Extract the (x, y) coordinate from the center of the cell holding the provided text.  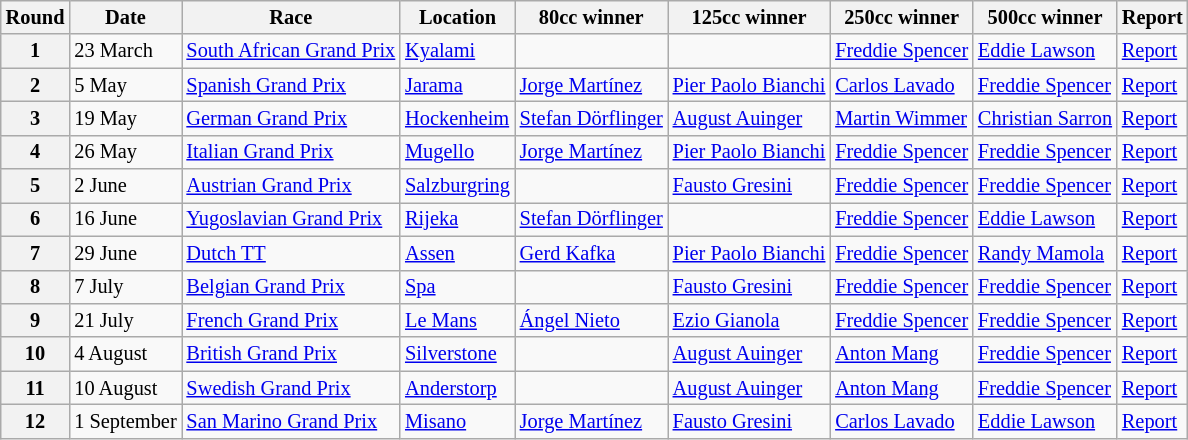
Jarama (458, 85)
Salzburgring (458, 186)
80cc winner (592, 17)
5 May (125, 85)
Hockenheim (458, 118)
2 June (125, 186)
Randy Mamola (1045, 253)
26 May (125, 152)
21 July (125, 320)
Ángel Nieto (592, 320)
12 (36, 421)
Misano (458, 421)
10 (36, 354)
Silverstone (458, 354)
16 June (125, 219)
French Grand Prix (292, 320)
7 (36, 253)
500cc winner (1045, 17)
Spa (458, 287)
Dutch TT (292, 253)
Italian Grand Prix (292, 152)
Gerd Kafka (592, 253)
23 March (125, 51)
6 (36, 219)
German Grand Prix (292, 118)
Round (36, 17)
8 (36, 287)
Swedish Grand Prix (292, 388)
Belgian Grand Prix (292, 287)
Kyalami (458, 51)
2 (36, 85)
11 (36, 388)
19 May (125, 118)
29 June (125, 253)
3 (36, 118)
Location (458, 17)
Christian Sarron (1045, 118)
125cc winner (750, 17)
1 (36, 51)
Martin Wimmer (902, 118)
10 August (125, 388)
4 (36, 152)
Anderstorp (458, 388)
Rijeka (458, 219)
Austrian Grand Prix (292, 186)
Yugoslavian Grand Prix (292, 219)
Ezio Gianola (750, 320)
British Grand Prix (292, 354)
Race (292, 17)
Spanish Grand Prix (292, 85)
5 (36, 186)
San Marino Grand Prix (292, 421)
1 September (125, 421)
Le Mans (458, 320)
South African Grand Prix (292, 51)
Mugello (458, 152)
7 July (125, 287)
Date (125, 17)
Assen (458, 253)
9 (36, 320)
250cc winner (902, 17)
4 August (125, 354)
